From the cell containing the given text, extract its center point as [x, y] coordinate. 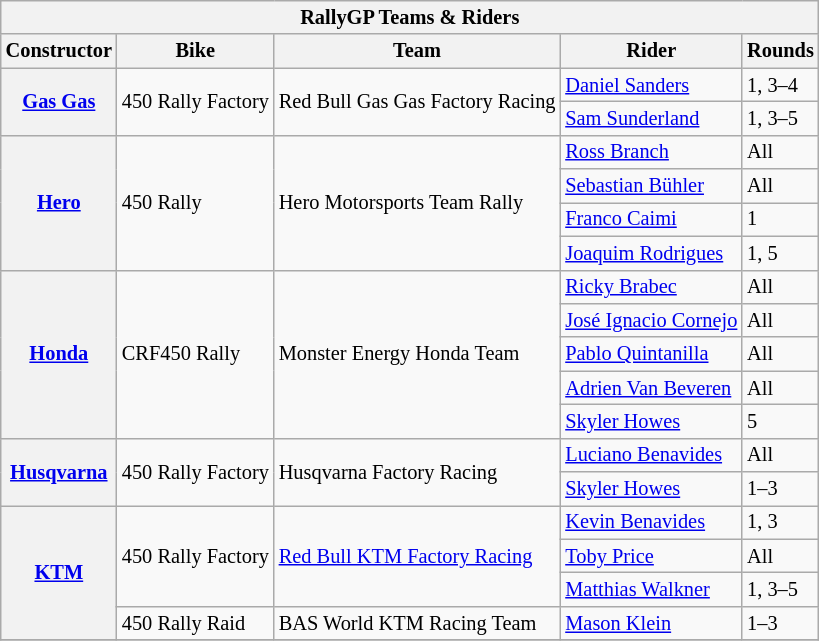
Hero [59, 202]
Husqvarna Factory Racing [418, 472]
450 Rally Raid [196, 623]
Ricky Brabec [651, 287]
Franco Caimi [651, 219]
Pablo Quintanilla [651, 354]
1, 3–4 [780, 85]
Ross Branch [651, 152]
1 [780, 219]
Constructor [59, 51]
Gas Gas [59, 102]
Rider [651, 51]
Matthias Walkner [651, 589]
1, 3 [780, 522]
Bike [196, 51]
450 Rally [196, 202]
BAS World KTM Racing Team [418, 623]
Sebastian Bühler [651, 186]
RallyGP Teams & Riders [410, 17]
Rounds [780, 51]
5 [780, 421]
José Ignacio Cornejo [651, 320]
Joaquim Rodrigues [651, 253]
Hero Motorsports Team Rally [418, 202]
Luciano Benavides [651, 455]
1, 5 [780, 253]
Daniel Sanders [651, 85]
Adrien Van Beveren [651, 388]
KTM [59, 572]
Red Bull KTM Factory Racing [418, 556]
Husqvarna [59, 472]
Team [418, 51]
Honda [59, 354]
Mason Klein [651, 623]
CRF450 Rally [196, 354]
Toby Price [651, 556]
Monster Energy Honda Team [418, 354]
Sam Sunderland [651, 118]
Kevin Benavides [651, 522]
Red Bull Gas Gas Factory Racing [418, 102]
